Detect which cell encompasses the target text, then output its (X, Y) center coordinate. 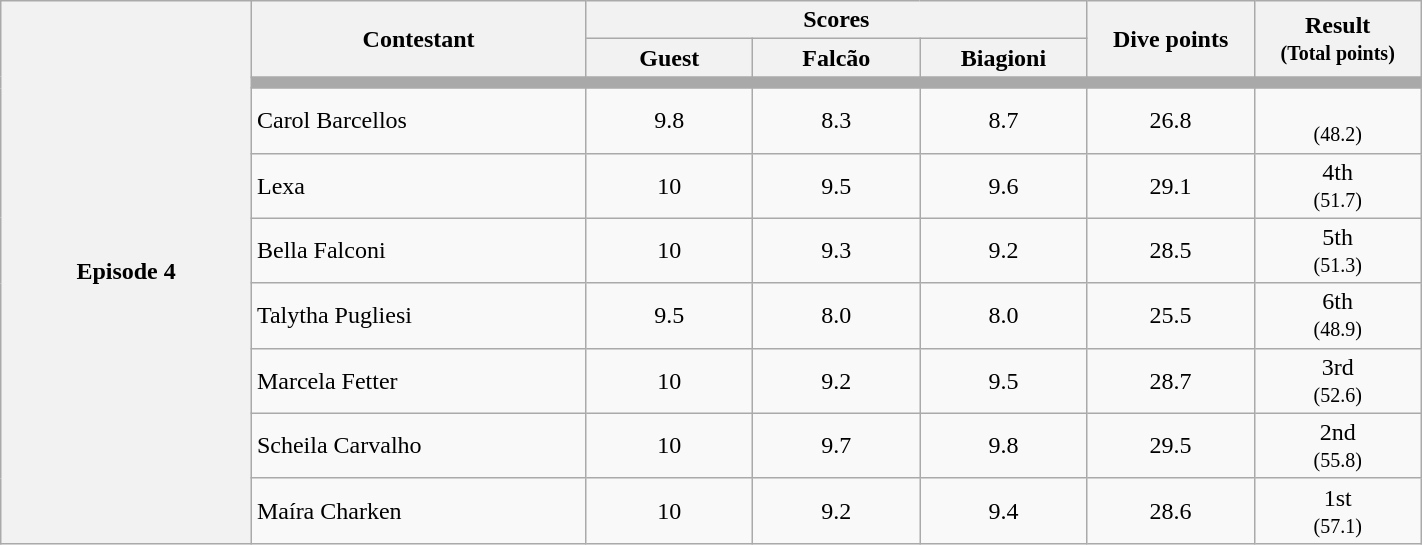
Result(Total points) (1338, 39)
4th(51.7) (1338, 186)
Episode 4 (126, 272)
28.6 (1170, 510)
Maíra Charken (418, 510)
26.8 (1170, 120)
8.3 (836, 120)
29.5 (1170, 446)
Carol Barcellos (418, 120)
5th(51.3) (1338, 250)
28.7 (1170, 380)
Talytha Pugliesi (418, 316)
6th(48.9) (1338, 316)
Lexa (418, 186)
Scheila Carvalho (418, 446)
Bella Falconi (418, 250)
29.1 (1170, 186)
Biagioni (1004, 58)
28.5 (1170, 250)
3rd(52.6) (1338, 380)
Guest (670, 58)
1st(57.1) (1338, 510)
Contestant (418, 39)
9.3 (836, 250)
9.4 (1004, 510)
Scores (836, 20)
(48.2) (1338, 120)
9.6 (1004, 186)
9.7 (836, 446)
Dive points (1170, 39)
2nd(55.8) (1338, 446)
Falcão (836, 58)
8.7 (1004, 120)
Marcela Fetter (418, 380)
25.5 (1170, 316)
